Return (X, Y) of the center of cell containing provided text 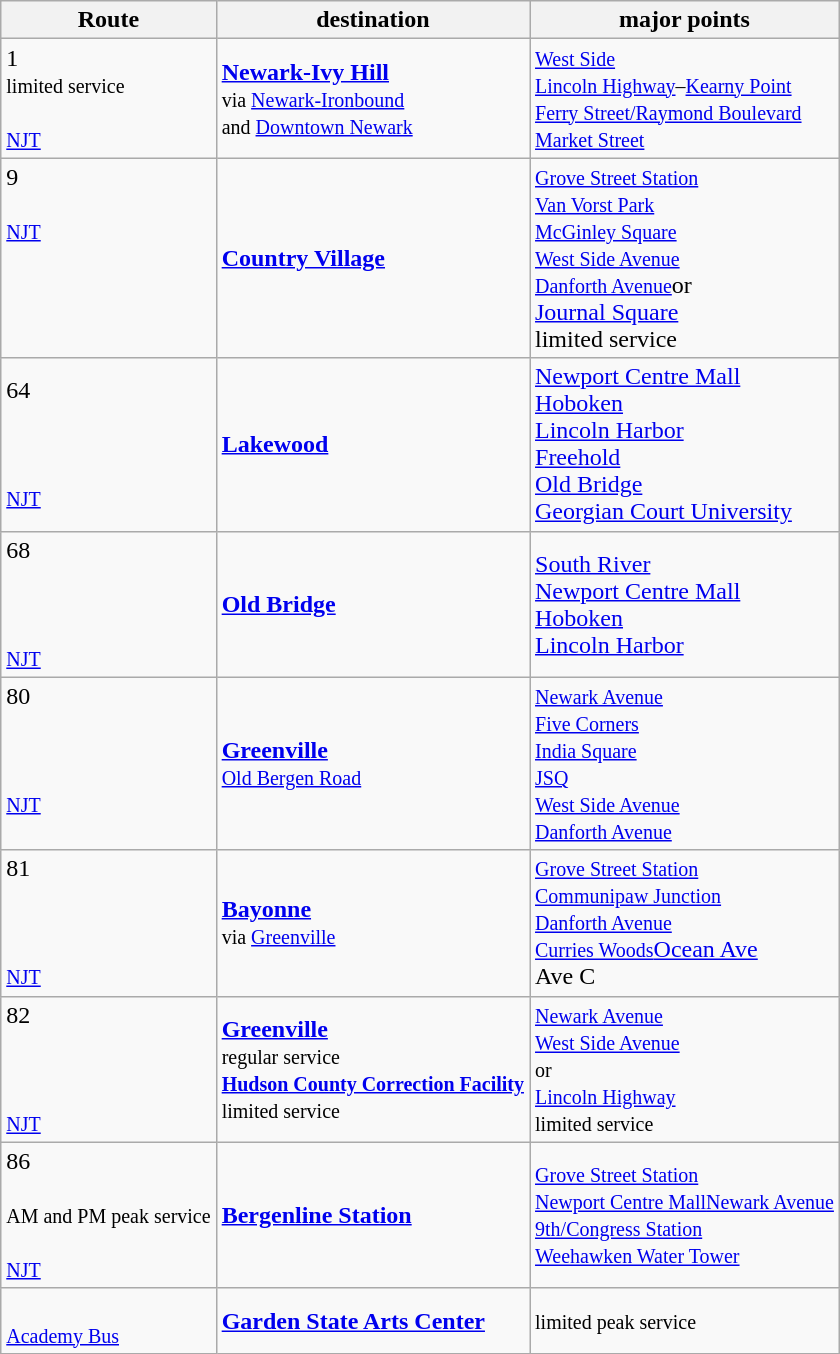
Academy Bus (108, 1320)
Route (108, 20)
64NJT (108, 444)
Old Bridge (372, 604)
9 NJT (108, 258)
Newark AvenueWest Side AvenueorLincoln Highwaylimited service (685, 1069)
Grove Street StationNewport Centre MallNewark Avenue9th/Congress StationWeehawken Water Tower (685, 1215)
major points (685, 20)
Newark-Ivy Hillvia Newark-Ironbound and Downtown Newark (372, 98)
Greenvilleregular serviceHudson County Correction Facilitylimited service (372, 1069)
Country Village (372, 258)
limited peak service (685, 1320)
South RiverNewport Centre MallHobokenLincoln Harbor (685, 604)
Grove Street StationCommunipaw JunctionDanforth AvenueCurries WoodsOcean AveAve C (685, 923)
Bayonnevia Greenville (372, 923)
destination (372, 20)
Garden State Arts Center (372, 1320)
GreenvilleOld Bergen Road (372, 764)
86AM and PM peak serviceNJT (108, 1215)
82NJT (108, 1069)
80NJT (108, 764)
Bergenline Station (372, 1215)
West SideLincoln Highway–Kearny PointFerry Street/Raymond BoulevardMarket Street (685, 98)
68NJT (108, 604)
81NJT (108, 923)
Lakewood (372, 444)
Newport Centre MallHobokenLincoln HarborFreeholdOld BridgeGeorgian Court University (685, 444)
Grove Street StationVan Vorst ParkMcGinley SquareWest Side AvenueDanforth AvenueorJournal Squarelimited service (685, 258)
1limited serviceNJT (108, 98)
Newark AvenueFive CornersIndia SquareJSQWest Side AvenueDanforth Avenue (685, 764)
